Identify which cell holds the provided text, then report its [X, Y] central coordinate. 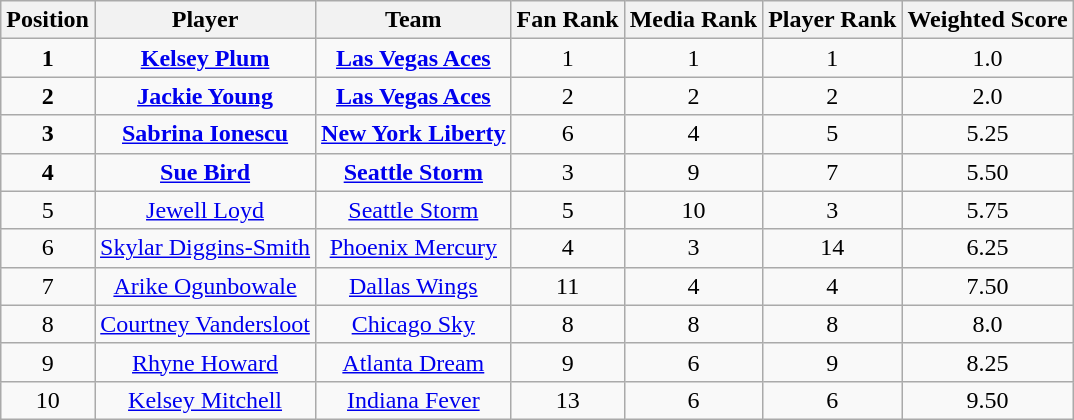
Chicago Sky [414, 324]
Media Rank [693, 20]
Player Rank [832, 20]
Player [204, 20]
Sue Bird [204, 172]
Kelsey Plum [204, 58]
8.0 [988, 324]
Rhyne Howard [204, 362]
13 [568, 400]
Phoenix Mercury [414, 248]
Dallas Wings [414, 286]
11 [568, 286]
6.25 [988, 248]
5.50 [988, 172]
1.0 [988, 58]
5.75 [988, 210]
2.0 [988, 96]
Jewell Loyd [204, 210]
9.50 [988, 400]
14 [832, 248]
Arike Ogunbowale [204, 286]
Jackie Young [204, 96]
Skylar Diggins-Smith [204, 248]
5.25 [988, 134]
Fan Rank [568, 20]
Courtney Vandersloot [204, 324]
Atlanta Dream [414, 362]
New York Liberty [414, 134]
8.25 [988, 362]
Weighted Score [988, 20]
7.50 [988, 286]
Team [414, 20]
Kelsey Mitchell [204, 400]
Indiana Fever [414, 400]
Position [48, 20]
Sabrina Ionescu [204, 134]
